Scan for the cell matching the given text and deliver its [X, Y] coordinate at center. 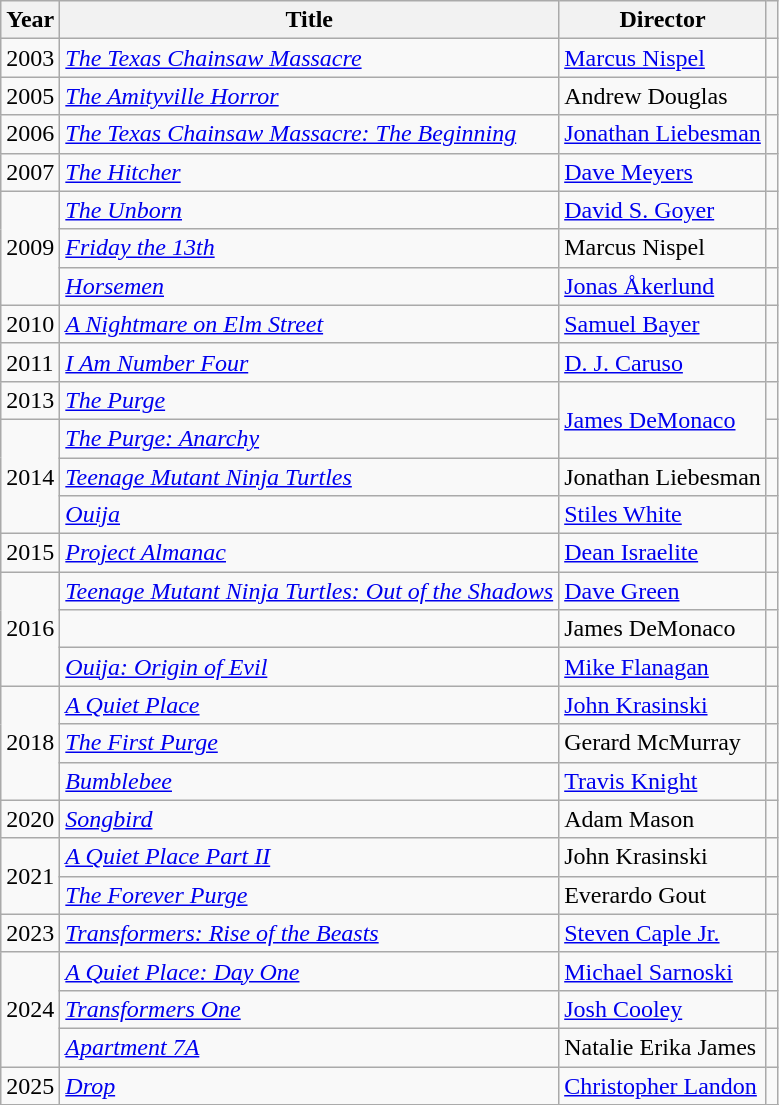
2003 [30, 58]
A Nightmare on Elm Street [310, 324]
2011 [30, 362]
2006 [30, 134]
2010 [30, 324]
The Amityville Horror [310, 96]
Samuel Bayer [663, 324]
Title [310, 20]
Transformers One [310, 1009]
2020 [30, 819]
2015 [30, 553]
The Texas Chainsaw Massacre: The Beginning [310, 134]
Teenage Mutant Ninja Turtles: Out of the Shadows [310, 591]
2007 [30, 172]
Bumblebee [310, 781]
2025 [30, 1085]
Adam Mason [663, 819]
Dave Meyers [663, 172]
Travis Knight [663, 781]
The Purge: Anarchy [310, 438]
Songbird [310, 819]
Ouija [310, 515]
Jonas Åkerlund [663, 286]
Natalie Erika James [663, 1047]
Stiles White [663, 515]
D. J. Caruso [663, 362]
Andrew Douglas [663, 96]
Project Almanac [310, 553]
The Texas Chainsaw Massacre [310, 58]
2009 [30, 248]
Teenage Mutant Ninja Turtles [310, 477]
The Forever Purge [310, 895]
2016 [30, 629]
Gerard McMurray [663, 743]
A Quiet Place [310, 705]
Everardo Gout [663, 895]
2005 [30, 96]
A Quiet Place Part II [310, 857]
A Quiet Place: Day One [310, 971]
The Unborn [310, 210]
Dave Green [663, 591]
2018 [30, 743]
I Am Number Four [310, 362]
2024 [30, 1009]
The Hitcher [310, 172]
Ouija: Origin of Evil [310, 667]
Drop [310, 1085]
2023 [30, 933]
Apartment 7A [310, 1047]
David S. Goyer [663, 210]
Mike Flanagan [663, 667]
The First Purge [310, 743]
Josh Cooley [663, 1009]
Steven Caple Jr. [663, 933]
Transformers: Rise of the Beasts [310, 933]
Michael Sarnoski [663, 971]
Christopher Landon [663, 1085]
Director [663, 20]
Horsemen [310, 286]
Dean Israelite [663, 553]
2021 [30, 876]
Year [30, 20]
2013 [30, 400]
2014 [30, 476]
Friday the 13th [310, 248]
The Purge [310, 400]
